Identify which cell holds the provided text, then report its [x, y] central coordinate. 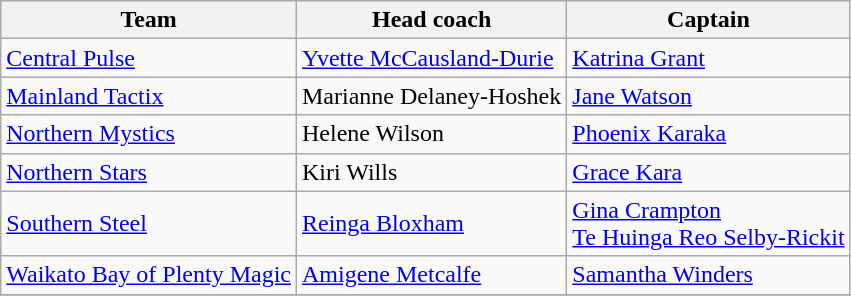
Waikato Bay of Plenty Magic [149, 275]
Northern Stars [149, 172]
Team [149, 20]
Captain [708, 20]
Phoenix Karaka [708, 134]
Mainland Tactix [149, 96]
Marianne Delaney-Hoshek [431, 96]
Jane Watson [708, 96]
Head coach [431, 20]
Gina CramptonTe Huinga Reo Selby-Rickit [708, 224]
Kiri Wills [431, 172]
Katrina Grant [708, 58]
Central Pulse [149, 58]
Reinga Bloxham [431, 224]
Yvette McCausland-Durie [431, 58]
Samantha Winders [708, 275]
Grace Kara [708, 172]
Southern Steel [149, 224]
Northern Mystics [149, 134]
Helene Wilson [431, 134]
Amigene Metcalfe [431, 275]
